Provide the [x, y] coordinate of the cell's center where the given text is located.  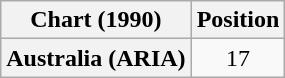
Chart (1990) [96, 20]
17 [238, 58]
Australia (ARIA) [96, 58]
Position [238, 20]
